Detect which cell encompasses the target text, then output its (x, y) center coordinate. 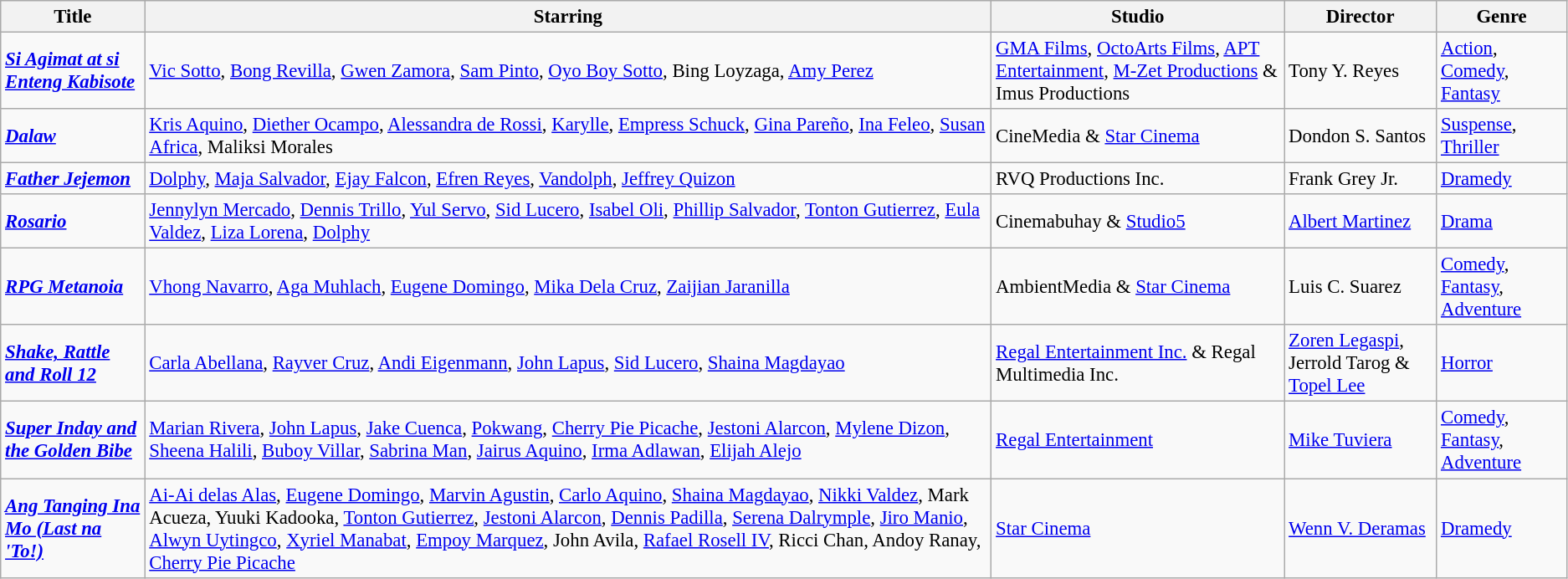
Shake, Rattle and Roll 12 (73, 363)
Vhong Navarro, Aga Muhlach, Eugene Domingo, Mika Dela Cruz, Zaijian Jaranilla (568, 287)
Kris Aquino, Diether Ocampo, Alessandra de Rossi, Karylle, Empress Schuck, Gina Pareño, Ina Feleo, Susan Africa, Maliksi Morales (568, 136)
Si Agimat at si Enteng Kabisote (73, 71)
GMA Films, OctoArts Films, APT Entertainment, M-Zet Productions & Imus Productions (1138, 71)
Studio (1138, 17)
Mike Tuviera (1360, 440)
Regal Entertainment (1138, 440)
Tony Y. Reyes (1360, 71)
Star Cinema (1138, 529)
Suspense, Thriller (1502, 136)
Super Inday and the Golden Bibe (73, 440)
Drama (1502, 221)
Title (73, 17)
Regal Entertainment Inc. & Regal Multimedia Inc. (1138, 363)
Zoren Legaspi, Jerrold Tarog & Topel Lee (1360, 363)
Director (1360, 17)
Horror (1502, 363)
Albert Martinez (1360, 221)
Action, Comedy, Fantasy (1502, 71)
Dolphy, Maja Salvador, Ejay Falcon, Efren Reyes, Vandolph, Jeffrey Quizon (568, 179)
Dondon S. Santos (1360, 136)
Rosario (73, 221)
Dalaw (73, 136)
Wenn V. Deramas (1360, 529)
Genre (1502, 17)
AmbientMedia & Star Cinema (1138, 287)
Cinemabuhay & Studio5 (1138, 221)
Jennylyn Mercado, Dennis Trillo, Yul Servo, Sid Lucero, Isabel Oli, Phillip Salvador, Tonton Gutierrez, Eula Valdez, Liza Lorena, Dolphy (568, 221)
Frank Grey Jr. (1360, 179)
Carla Abellana, Rayver Cruz, Andi Eigenmann, John Lapus, Sid Lucero, Shaina Magdayao (568, 363)
Starring (568, 17)
Ang Tanging Ina Mo (Last na 'To!) (73, 529)
RPG Metanoia (73, 287)
Father Jejemon (73, 179)
Vic Sotto, Bong Revilla, Gwen Zamora, Sam Pinto, Oyo Boy Sotto, Bing Loyzaga, Amy Perez (568, 71)
Luis C. Suarez (1360, 287)
RVQ Productions Inc. (1138, 179)
CineMedia & Star Cinema (1138, 136)
